Locate the cell with the specified text and output its (X, Y) center coordinate. 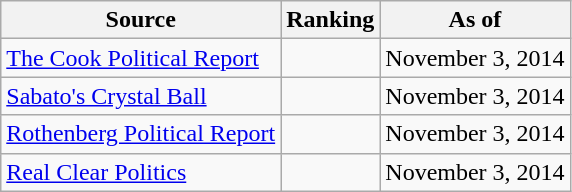
Real Clear Politics (141, 172)
Ranking (330, 20)
Source (141, 20)
Rothenberg Political Report (141, 134)
As of (475, 20)
The Cook Political Report (141, 58)
Sabato's Crystal Ball (141, 96)
